Return [x, y] of the center of cell containing provided text 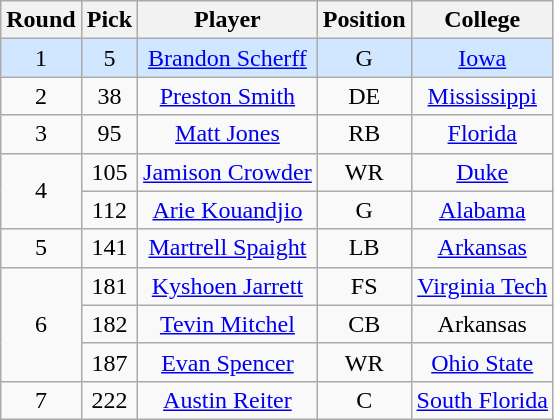
6 [41, 324]
Alabama [482, 210]
RB [364, 134]
Player [228, 20]
95 [109, 134]
2 [41, 96]
Matt Jones [228, 134]
222 [109, 400]
Austin Reiter [228, 400]
FS [364, 286]
Arie Kouandjio [228, 210]
Preston Smith [228, 96]
3 [41, 134]
1 [41, 58]
Tevin Mitchel [228, 324]
College [482, 20]
181 [109, 286]
Virginia Tech [482, 286]
Florida [482, 134]
7 [41, 400]
Brandon Scherff [228, 58]
Round [41, 20]
Kyshoen Jarrett [228, 286]
South Florida [482, 400]
141 [109, 248]
Mississippi [482, 96]
Evan Spencer [228, 362]
112 [109, 210]
Pick [109, 20]
182 [109, 324]
LB [364, 248]
C [364, 400]
Jamison Crowder [228, 172]
187 [109, 362]
Ohio State [482, 362]
Duke [482, 172]
38 [109, 96]
105 [109, 172]
Position [364, 20]
Iowa [482, 58]
DE [364, 96]
4 [41, 191]
Martrell Spaight [228, 248]
CB [364, 324]
